Search for the cell housing the specified text and yield its (x, y) center coordinate. 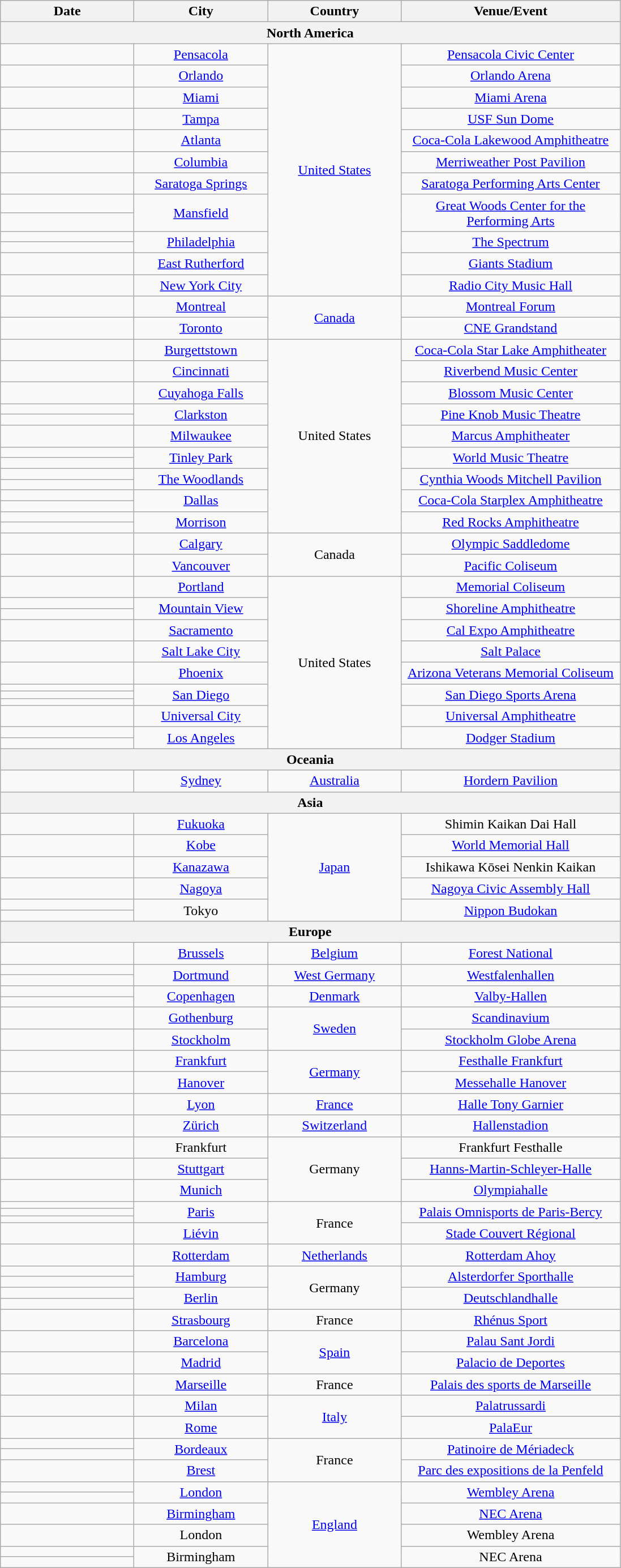
Stockholm (201, 1040)
Denmark (335, 997)
Marseille (201, 1385)
Universal City (201, 716)
Pensacola Civic Center (511, 54)
Toronto (201, 328)
World Music Theatre (511, 458)
Frankfurt Festhalle (511, 1147)
Clarkston (201, 415)
Milan (201, 1406)
Rhénus Sport (511, 1320)
Olympiahalle (511, 1190)
Kanazawa (201, 867)
Westfalenhallen (511, 975)
Hanover (201, 1083)
England (335, 1524)
Sydney (201, 781)
The Spectrum (511, 242)
CNE Grandstand (511, 328)
Oceania (310, 759)
Gothenburg (201, 1018)
Nippon Budokan (511, 910)
Munich (201, 1190)
Hallenstadion (511, 1126)
Calgary (201, 544)
USF Sun Dome (511, 119)
Date (67, 11)
Los Angeles (201, 738)
Cynthia Woods Mitchell Pavilion (511, 479)
Shoreline Amphitheatre (511, 608)
Berlin (201, 1298)
Hanns-Martin-Schleyer-Halle (511, 1169)
Liévin (201, 1233)
Salt Lake City (201, 652)
Zürich (201, 1126)
Deutschlandhalle (511, 1298)
Stockholm Globe Arena (511, 1040)
Morrison (201, 522)
Rotterdam Ahoy (511, 1255)
Palais des sports de Marseille (511, 1385)
Nagoya (201, 888)
Arizona Veterans Memorial Coliseum (511, 673)
Brest (201, 1471)
Mansfield (201, 213)
Coca-Cola Lakewood Amphitheatre (511, 140)
Patinoire de Mériadeck (511, 1449)
Red Rocks Amphitheatre (511, 522)
San Diego Sports Arena (511, 695)
Sweden (335, 1029)
City (201, 11)
Phoenix (201, 673)
Columbia (201, 162)
East Rutherford (201, 263)
Orlando Arena (511, 76)
Hamburg (201, 1276)
Olympic Saddledome (511, 544)
Coca-Cola Star Lake Amphitheater (511, 350)
Saratoga Springs (201, 183)
Switzerland (335, 1126)
Marcus Amphitheater (511, 436)
West Germany (335, 975)
Giants Stadium (511, 263)
Philadelphia (201, 242)
Dortmund (201, 975)
Sacramento (201, 630)
Strasbourg (201, 1320)
Montreal (201, 307)
Vancouver (201, 565)
Coca-Cola Starplex Amphitheatre (511, 501)
Palatrussardi (511, 1406)
Portland (201, 587)
Venue/Event (511, 11)
Pacific Coliseum (511, 565)
Merriweather Post Pavilion (511, 162)
Fukuoka (201, 824)
Pine Knob Music Theatre (511, 415)
Milwaukee (201, 436)
Belgium (335, 953)
Japan (335, 867)
Kobe (201, 845)
North America (310, 33)
Cincinnati (201, 371)
Netherlands (335, 1255)
Mountain View (201, 608)
Europe (310, 932)
Pensacola (201, 54)
Orlando (201, 76)
Valby-Hallen (511, 997)
New York City (201, 285)
Tinley Park (201, 458)
Alsterdorfer Sporthalle (511, 1276)
Riverbend Music Center (511, 371)
The Woodlands (201, 479)
Cuyahoga Falls (201, 393)
Madrid (201, 1363)
Palais Omnisports de Paris-Bercy (511, 1212)
Radio City Music Hall (511, 285)
Nagoya Civic Assembly Hall (511, 888)
Memorial Coliseum (511, 587)
Country (335, 11)
Blossom Music Center (511, 393)
Rome (201, 1428)
Brussels (201, 953)
Parc des expositions de la Penfeld (511, 1471)
Italy (335, 1417)
Miami (201, 97)
Lyon (201, 1104)
PalaEur (511, 1428)
Barcelona (201, 1341)
Montreal Forum (511, 307)
World Memorial Hall (511, 845)
Halle Tony Garnier (511, 1104)
Palau Sant Jordi (511, 1341)
Rotterdam (201, 1255)
Scandinavium (511, 1018)
Dodger Stadium (511, 738)
Great Woods Center for the Performing Arts (511, 213)
Tokyo (201, 910)
Ishikawa Kōsei Nenkin Kaikan (511, 867)
Copenhagen (201, 997)
Stuttgart (201, 1169)
Messehalle Hanover (511, 1083)
Saratoga Performing Arts Center (511, 183)
Tampa (201, 119)
Cal Expo Amphitheatre (511, 630)
Forest National (511, 953)
Shimin Kaikan Dai Hall (511, 824)
Festhalle Frankfurt (511, 1061)
Australia (335, 781)
Palacio de Deportes (511, 1363)
Stade Couvert Régional (511, 1233)
Dallas (201, 501)
Universal Amphitheatre (511, 716)
Bordeaux (201, 1449)
Salt Palace (511, 652)
Hordern Pavilion (511, 781)
Miami Arena (511, 97)
Spain (335, 1352)
San Diego (201, 695)
Burgettstown (201, 350)
Asia (310, 802)
Atlanta (201, 140)
Paris (201, 1212)
